Extract the (X, Y) coordinate from the center of the cell holding the provided text.  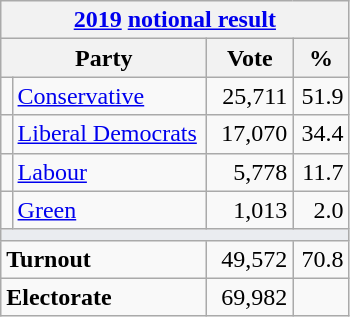
2.0 (321, 210)
Labour (110, 172)
5,778 (250, 172)
11.7 (321, 172)
Electorate (104, 297)
1,013 (250, 210)
49,572 (250, 259)
Party (104, 58)
Liberal Democrats (110, 134)
51.9 (321, 96)
69,982 (250, 297)
17,070 (250, 134)
Green (110, 210)
70.8 (321, 259)
% (321, 58)
25,711 (250, 96)
Vote (250, 58)
Turnout (104, 259)
Conservative (110, 96)
2019 notional result (175, 20)
34.4 (321, 134)
